From the cell containing the given text, extract its center point as [x, y] coordinate. 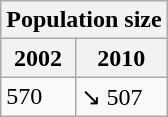
570 [38, 97]
2002 [38, 58]
Population size [84, 20]
2010 [121, 58]
↘ 507 [121, 97]
